Return [x, y] of the center of cell containing provided text 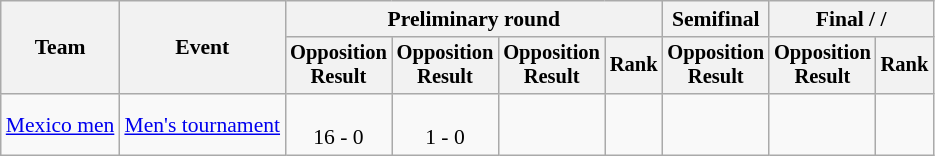
Men's tournament [202, 124]
1 - 0 [446, 124]
Event [202, 48]
Preliminary round [474, 19]
Semifinal [716, 19]
Team [60, 48]
Final / / [851, 19]
16 - 0 [338, 124]
Mexico men [60, 124]
